Pinpoint the cell where the given text exists, returning its [X, Y] midpoint coordinate. 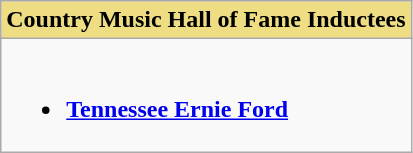
Tennessee Ernie Ford [206, 96]
Country Music Hall of Fame Inductees [206, 20]
